Output the [X, Y] coordinate of the center of the cell containing the given text.  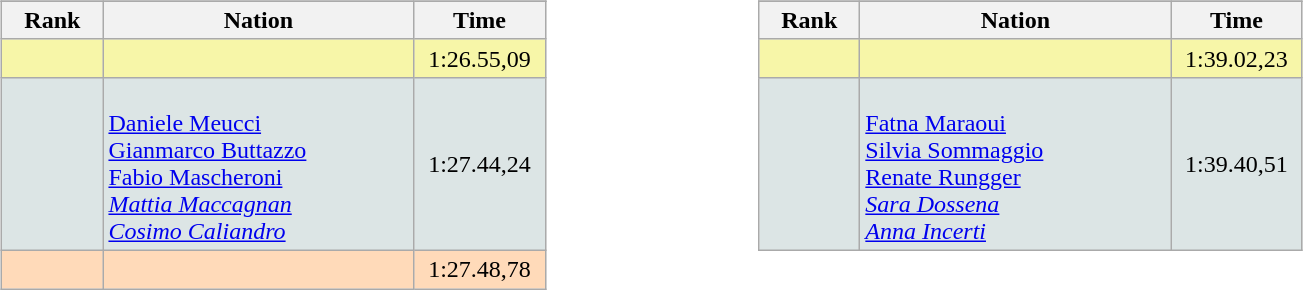
Fatna MaraouiSilvia SommaggioRenate RunggerSara DossenaAnna Incerti [1016, 164]
Daniele MeucciGianmarco ButtazzoFabio MascheroniMattia MaccagnanCosimo Caliandro [258, 164]
1:39.02,23 [1236, 58]
1:26.55,09 [480, 58]
1:39.40,51 [1236, 164]
1:27.44,24 [480, 164]
1:27.48,78 [480, 269]
